Return (x, y) of the center of cell containing provided text 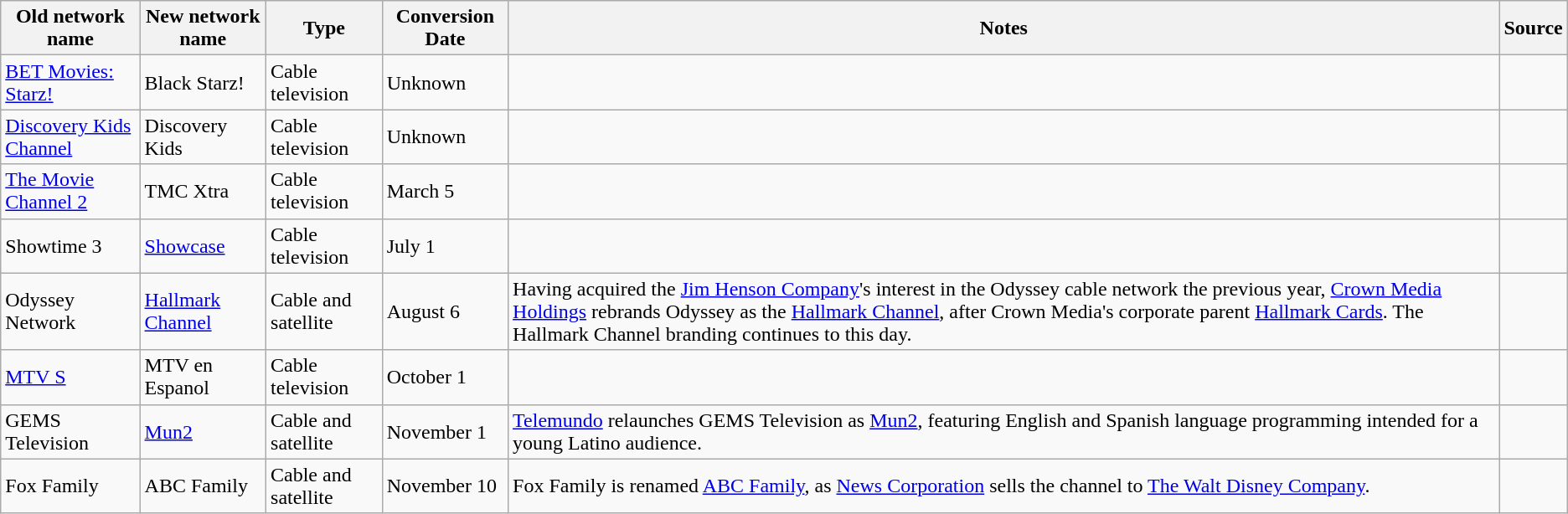
Telemundo relaunches GEMS Television as Mun2, featuring English and Spanish language programming intended for a young Latino audience. (1003, 432)
August 6 (445, 311)
ABC Family (203, 486)
BET Movies: Starz! (70, 82)
Discovery Kids Channel (70, 137)
Discovery Kids (203, 137)
Hallmark Channel (203, 311)
Black Starz! (203, 82)
November 1 (445, 432)
Old network name (70, 28)
New network name (203, 28)
Type (325, 28)
Showcase (203, 246)
MTV S (70, 377)
Conversion Date (445, 28)
Fox Family (70, 486)
Fox Family is renamed ABC Family, as News Corporation sells the channel to The Walt Disney Company. (1003, 486)
July 1 (445, 246)
The Movie Channel 2 (70, 191)
Source (1533, 28)
TMC Xtra (203, 191)
MTV en Espanol (203, 377)
Showtime 3 (70, 246)
Notes (1003, 28)
November 10 (445, 486)
GEMS Television (70, 432)
October 1 (445, 377)
March 5 (445, 191)
Odyssey Network (70, 311)
Mun2 (203, 432)
